From the cell containing the given text, extract its center point as [X, Y] coordinate. 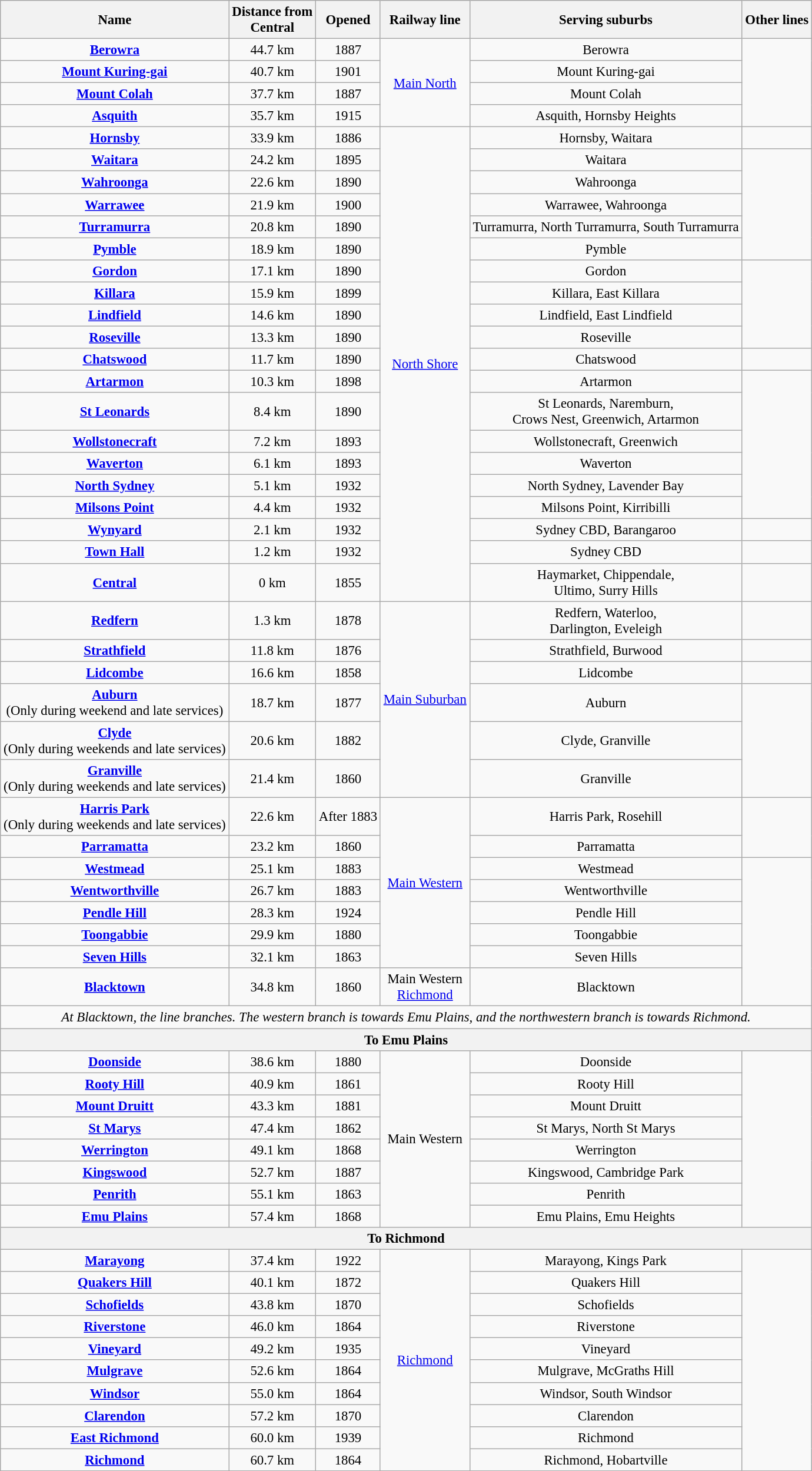
After 1883 [348, 817]
55.1 km [272, 1194]
0 km [272, 583]
Opened [348, 20]
8.4 km [272, 412]
43.3 km [272, 1106]
38.6 km [272, 1061]
North Sydney, Lavender Bay [606, 486]
43.8 km [272, 1305]
52.7 km [272, 1172]
At Blacktown, the line branches. The western branch is towards Emu Plains, and the northwestern branch is towards Richmond. [406, 1017]
60.7 km [272, 1460]
1939 [348, 1437]
1881 [348, 1106]
Lindfield [115, 315]
Granville [606, 779]
7.2 km [272, 442]
1898 [348, 381]
Richmond, Hobartville [606, 1460]
49.2 km [272, 1349]
1858 [348, 673]
20.8 km [272, 227]
Warrawee [115, 205]
Wollstonecraft [115, 442]
Name [115, 20]
57.4 km [272, 1216]
1.2 km [272, 553]
Main Suburban [425, 700]
Granville (Only during weekends and late services) [115, 779]
1862 [348, 1128]
Auburn [606, 703]
35.7 km [272, 116]
Hornsby, Waitara [606, 138]
1915 [348, 116]
1877 [348, 703]
Killara, East Killara [606, 293]
Windsor [115, 1393]
11.7 km [272, 360]
St Marys, North St Marys [606, 1128]
1922 [348, 1261]
Sydney CBD, Barangaroo [606, 530]
1855 [348, 583]
Harris Park(Only during weekends and late services) [115, 817]
18.9 km [272, 249]
1895 [348, 161]
Milsons Point, Kirribilli [606, 508]
Clyde (Only during weekends and late services) [115, 740]
21.9 km [272, 205]
10.3 km [272, 381]
34.8 km [272, 987]
37.7 km [272, 94]
1900 [348, 205]
13.3 km [272, 337]
1886 [348, 138]
Main North [425, 83]
25.1 km [272, 869]
North Shore [425, 364]
Wynyard [115, 530]
57.2 km [272, 1416]
60.0 km [272, 1437]
Warrawee, Wahroonga [606, 205]
Emu Plains [115, 1216]
Other lines [777, 20]
Turramurra, North Turramurra, South Turramurra [606, 227]
4.4 km [272, 508]
1901 [348, 72]
11.8 km [272, 650]
To Emu Plains [406, 1040]
1872 [348, 1283]
1924 [348, 913]
Turramurra [115, 227]
Haymarket, Chippendale,Ultimo, Surry Hills [606, 583]
Railway line [425, 20]
Redfern [115, 620]
17.1 km [272, 271]
Asquith, Hornsby Heights [606, 116]
Windsor, South Windsor [606, 1393]
Mulgrave, McGraths Hill [606, 1372]
St Leonards [115, 412]
Strathfield [115, 650]
37.4 km [272, 1261]
40.1 km [272, 1283]
20.6 km [272, 740]
Hornsby [115, 138]
Milsons Point [115, 508]
16.6 km [272, 673]
47.4 km [272, 1128]
14.6 km [272, 315]
St Leonards, Naremburn,Crows Nest, Greenwich, Artarmon [606, 412]
28.3 km [272, 913]
1882 [348, 740]
40.7 km [272, 72]
Kingswood [115, 1172]
Town Hall [115, 553]
Harris Park, Rosehill [606, 817]
Mulgrave [115, 1372]
6.1 km [272, 464]
15.9 km [272, 293]
32.1 km [272, 957]
Redfern, Waterloo,Darlington, Eveleigh [606, 620]
Serving suburbs [606, 20]
Sydney CBD [606, 553]
Wollstonecraft, Greenwich [606, 442]
40.9 km [272, 1084]
East Richmond [115, 1437]
5.1 km [272, 486]
33.9 km [272, 138]
46.0 km [272, 1327]
Kingswood, Cambridge Park [606, 1172]
Main WesternRichmond [425, 987]
24.2 km [272, 161]
1878 [348, 620]
Auburn(Only during weekend and late services) [115, 703]
18.7 km [272, 703]
North Sydney [115, 486]
55.0 km [272, 1393]
To Richmond [406, 1239]
29.9 km [272, 935]
1876 [348, 650]
Distance fromCentral [272, 20]
49.1 km [272, 1150]
21.4 km [272, 779]
2.1 km [272, 530]
1899 [348, 293]
St Marys [115, 1128]
52.6 km [272, 1372]
26.7 km [272, 891]
44.7 km [272, 50]
Marayong, Kings Park [606, 1261]
23.2 km [272, 847]
Central [115, 583]
Asquith [115, 116]
Lindfield, East Lindfield [606, 315]
Strathfield, Burwood [606, 650]
1861 [348, 1084]
Killara [115, 293]
Clyde, Granville [606, 740]
Emu Plains, Emu Heights [606, 1216]
1935 [348, 1349]
1.3 km [272, 620]
Marayong [115, 1261]
